Return (X, Y) of the center of cell containing provided text 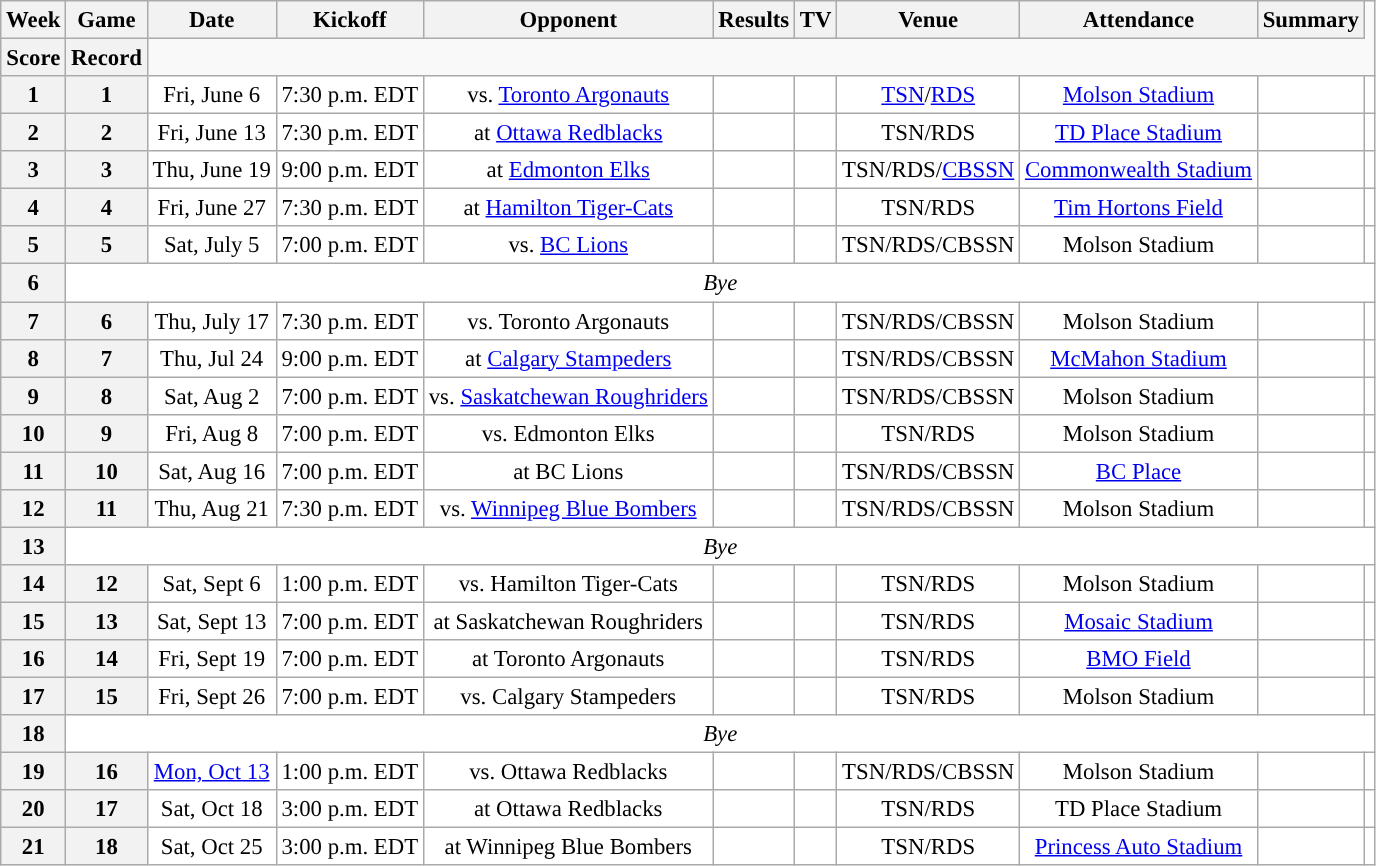
Thu, Jul 24 (212, 358)
vs. Winnipeg Blue Bombers (568, 509)
at Toronto Argonauts (568, 659)
Week (34, 20)
Tim Hortons Field (1139, 208)
Sat, July 5 (212, 245)
20 (34, 809)
at Calgary Stampeders (568, 358)
19 (34, 772)
Sat, Sept 13 (212, 621)
vs. BC Lions (568, 245)
Opponent (568, 20)
Fri, June 13 (212, 133)
Fri, Aug 8 (212, 433)
BMO Field (1139, 659)
Sat, Aug 2 (212, 396)
TV (816, 20)
Game (106, 20)
Kickoff (350, 20)
Attendance (1139, 20)
Fri, June 6 (212, 95)
at BC Lions (568, 471)
Sat, Sept 6 (212, 584)
Date (212, 20)
Thu, July 17 (212, 321)
vs. Edmonton Elks (568, 433)
at Edmonton Elks (568, 170)
Score (34, 58)
at Hamilton Tiger-Cats (568, 208)
vs. Hamilton Tiger-Cats (568, 584)
Fri, Sept 19 (212, 659)
Fri, June 27 (212, 208)
Mon, Oct 13 (212, 772)
Princess Auto Stadium (1139, 847)
Commonwealth Stadium (1139, 170)
McMahon Stadium (1139, 358)
Sat, Oct 25 (212, 847)
Summary (1310, 20)
Thu, Aug 21 (212, 509)
at Saskatchewan Roughriders (568, 621)
Thu, June 19 (212, 170)
at Winnipeg Blue Bombers (568, 847)
Venue (928, 20)
BC Place (1139, 471)
vs. Ottawa Redblacks (568, 772)
21 (34, 847)
Fri, Sept 26 (212, 697)
Sat, Oct 18 (212, 809)
vs. Saskatchewan Roughriders (568, 396)
vs. Calgary Stampeders (568, 697)
Results (754, 20)
Sat, Aug 16 (212, 471)
Record (106, 58)
Mosaic Stadium (1139, 621)
